Determine the [x, y] coordinate at the center of the cell enclosing the given text.  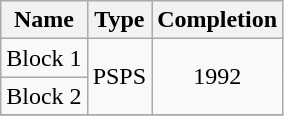
Name [44, 20]
Block 2 [44, 96]
1992 [218, 77]
Completion [218, 20]
Type [119, 20]
PSPS [119, 77]
Block 1 [44, 58]
